Detect which cell encompasses the target text, then output its [X, Y] center coordinate. 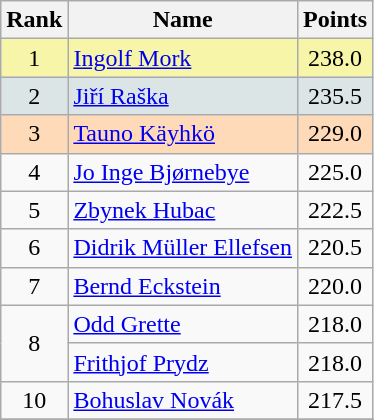
229.0 [336, 134]
Jo Inge Bjørnebye [183, 172]
225.0 [336, 172]
220.0 [336, 286]
3 [34, 134]
2 [34, 96]
Name [183, 20]
Points [336, 20]
1 [34, 58]
Zbynek Hubac [183, 210]
222.5 [336, 210]
7 [34, 286]
235.5 [336, 96]
Odd Grette [183, 324]
Ingolf Mork [183, 58]
Bohuslav Novák [183, 400]
217.5 [336, 400]
Rank [34, 20]
10 [34, 400]
Didrik Müller Ellefsen [183, 248]
8 [34, 343]
5 [34, 210]
Jiří Raška [183, 96]
6 [34, 248]
220.5 [336, 248]
Tauno Käyhkö [183, 134]
4 [34, 172]
Frithjof Prydz [183, 362]
238.0 [336, 58]
Bernd Eckstein [183, 286]
